Output the (X, Y) coordinate of the center of the cell containing the given text.  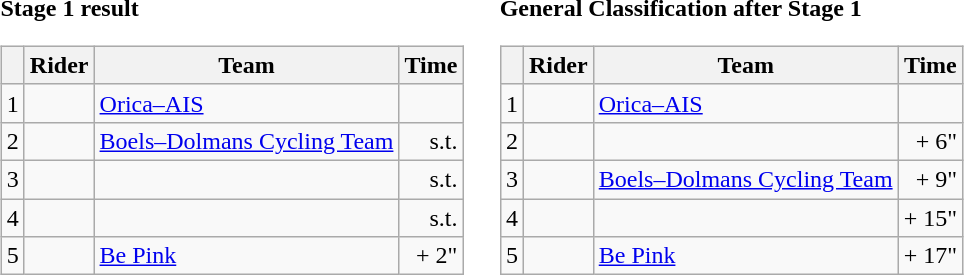
+ 17" (930, 256)
+ 6" (930, 141)
+ 15" (930, 217)
+ 9" (930, 179)
+ 2" (431, 256)
